Locate the cell with the specified text and output its (x, y) center coordinate. 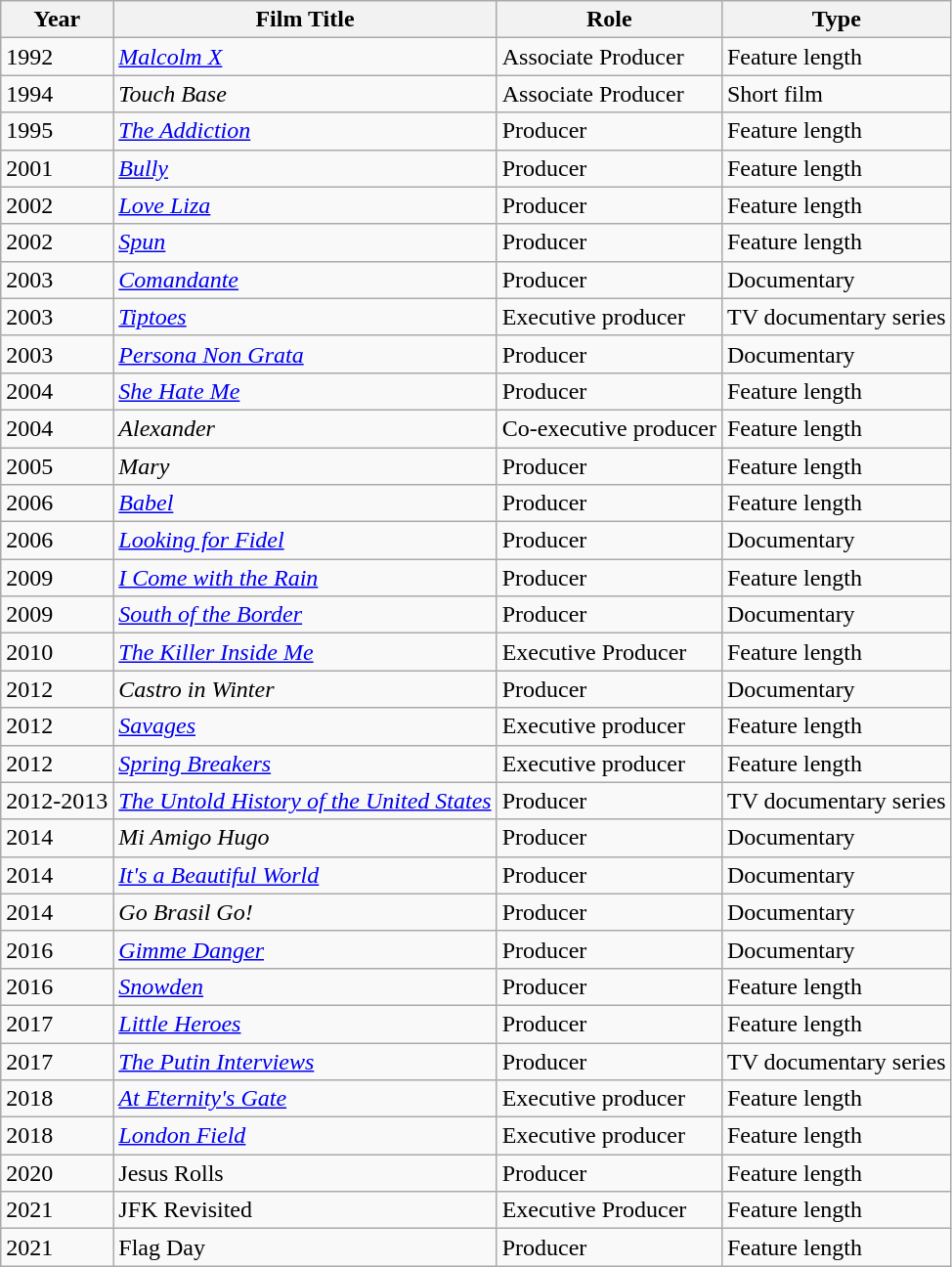
Castro in Winter (305, 689)
Little Heroes (305, 1024)
Jesus Rolls (305, 1173)
2020 (57, 1173)
1995 (57, 131)
1994 (57, 94)
Savages (305, 726)
Type (837, 20)
Bully (305, 168)
Mi Amigo Hugo (305, 838)
South of the Border (305, 615)
London Field (305, 1136)
Persona Non Grata (305, 354)
Short film (837, 94)
Touch Base (305, 94)
Snowden (305, 986)
2005 (57, 466)
The Addiction (305, 131)
Film Title (305, 20)
JFK Revisited (305, 1210)
Alexander (305, 428)
The Putin Interviews (305, 1061)
The Killer Inside Me (305, 652)
Comandante (305, 280)
Looking for Fidel (305, 541)
Go Brasil Go! (305, 912)
Co-executive producer (609, 428)
At Eternity's Gate (305, 1099)
Spring Breakers (305, 764)
She Hate Me (305, 391)
Malcolm X (305, 57)
Love Liza (305, 205)
I Come with the Rain (305, 578)
2010 (57, 652)
Flag Day (305, 1247)
The Untold History of the United States (305, 801)
Tiptoes (305, 317)
1992 (57, 57)
Babel (305, 503)
2001 (57, 168)
It's a Beautiful World (305, 875)
Mary (305, 466)
Role (609, 20)
Gimme Danger (305, 949)
2012-2013 (57, 801)
Spun (305, 242)
Year (57, 20)
